Output the (x, y) coordinate of the center of the cell containing the given text.  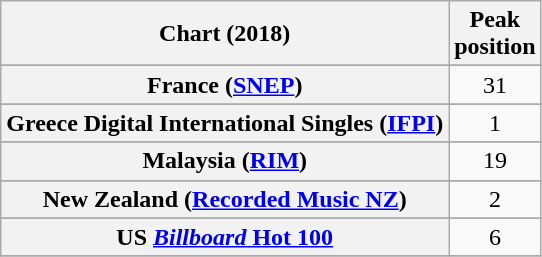
2 (495, 199)
US Billboard Hot 100 (225, 237)
Peak position (495, 34)
New Zealand (Recorded Music NZ) (225, 199)
31 (495, 85)
France (SNEP) (225, 85)
Chart (2018) (225, 34)
Greece Digital International Singles (IFPI) (225, 123)
6 (495, 237)
19 (495, 161)
Malaysia (RIM) (225, 161)
1 (495, 123)
